Provide the (x, y) coordinate of the cell's center where the given text is located.  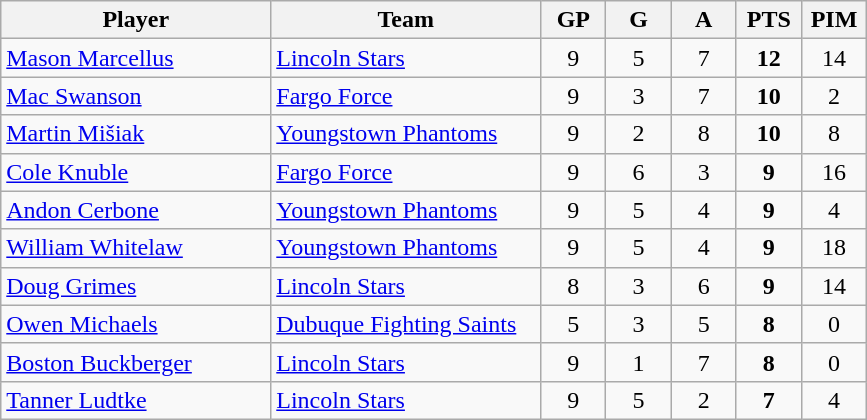
A (704, 20)
12 (768, 58)
Boston Buckberger (136, 362)
1 (638, 362)
GP (574, 20)
16 (834, 172)
Dubuque Fighting Saints (406, 324)
Doug Grimes (136, 286)
Owen Michaels (136, 324)
Tanner Ludtke (136, 400)
Mason Marcellus (136, 58)
PIM (834, 20)
William Whitelaw (136, 248)
Cole Knuble (136, 172)
Player (136, 20)
PTS (768, 20)
G (638, 20)
18 (834, 248)
Team (406, 20)
Andon Cerbone (136, 210)
Mac Swanson (136, 96)
Martin Mišiak (136, 134)
